Output the (X, Y) coordinate of the center of the cell containing the given text.  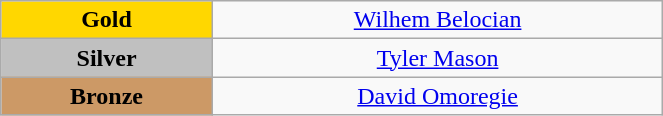
Wilhem Belocian (437, 20)
Gold (107, 20)
David Omoregie (437, 96)
Bronze (107, 96)
Silver (107, 58)
Tyler Mason (437, 58)
